Return [x, y] of the center of cell containing provided text 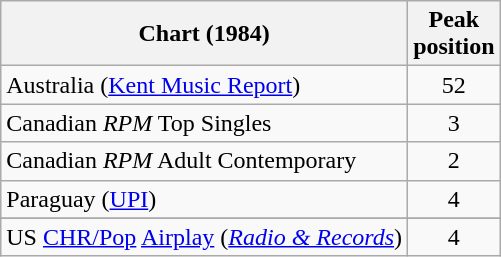
3 [454, 123]
Australia (Kent Music Report) [204, 85]
Canadian RPM Adult Contemporary [204, 161]
2 [454, 161]
Chart (1984) [204, 34]
Peakposition [454, 34]
52 [454, 85]
Canadian RPM Top Singles [204, 123]
Paraguay (UPI) [204, 199]
US CHR/Pop Airplay (Radio & Records) [204, 237]
